Return [X, Y] of the center of cell containing provided text 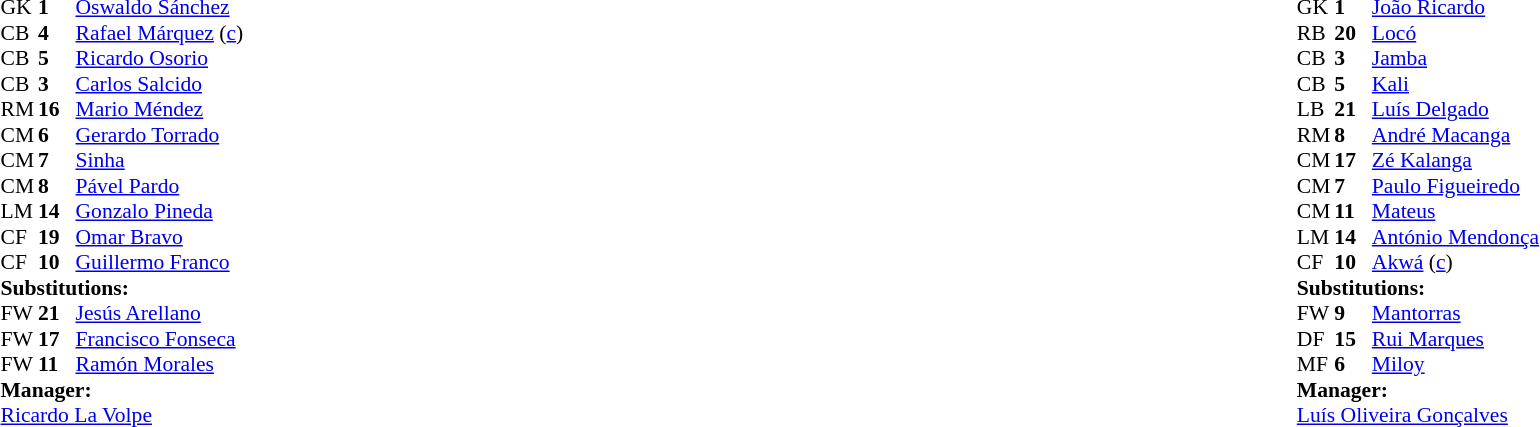
DF [1316, 339]
4 [57, 33]
Jamba [1456, 59]
Locó [1456, 33]
Francisco Fonseca [160, 339]
Miloy [1456, 365]
Gerardo Torrado [160, 135]
Mario Méndez [160, 109]
Akwá (c) [1456, 263]
Luís Delgado [1456, 109]
André Macanga [1456, 135]
19 [57, 237]
Rui Marques [1456, 339]
20 [1353, 33]
Guillermo Franco [160, 263]
RB [1316, 33]
MF [1316, 365]
Sinha [160, 161]
Carlos Salcido [160, 84]
Ricardo Osorio [160, 59]
LB [1316, 109]
15 [1353, 339]
Mantorras [1456, 313]
Pável Pardo [160, 186]
Ramón Morales [160, 365]
16 [57, 109]
Omar Bravo [160, 237]
Jesús Arellano [160, 313]
Paulo Figueiredo [1456, 186]
Kali [1456, 84]
Gonzalo Pineda [160, 211]
Rafael Márquez (c) [160, 33]
António Mendonça [1456, 237]
Zé Kalanga [1456, 161]
Mateus [1456, 211]
9 [1353, 313]
